Locate the cell with the specified text and output its (X, Y) center coordinate. 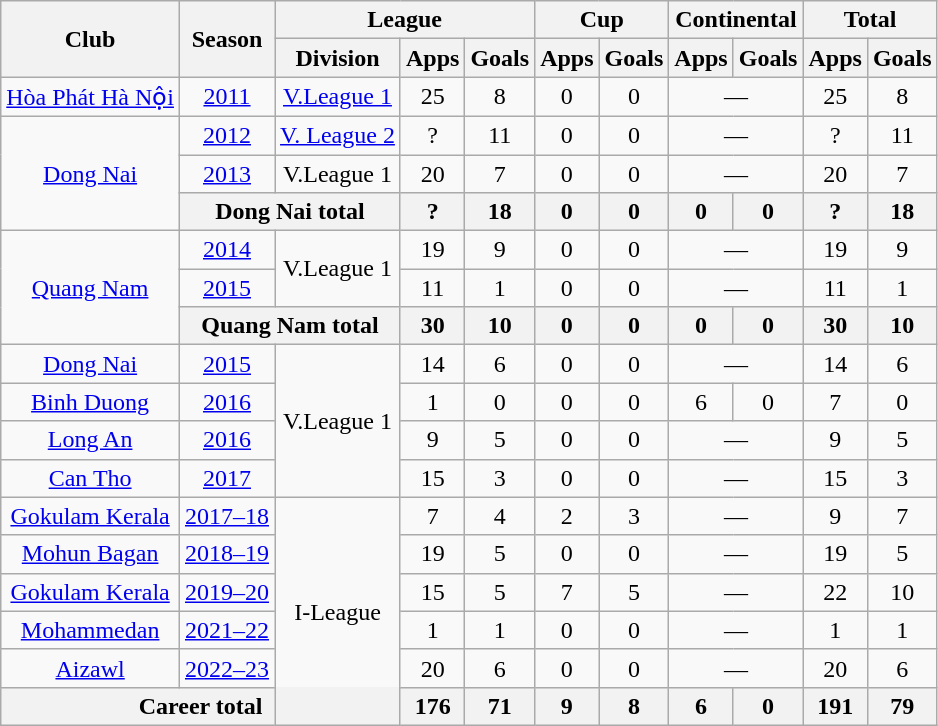
2012 (226, 135)
Mohammedan (90, 630)
2019–20 (226, 592)
Binh Duong (90, 402)
2013 (226, 173)
79 (902, 706)
Dong Nai total (290, 212)
Season (226, 39)
71 (500, 706)
Division (338, 58)
Career total (201, 706)
2011 (226, 97)
176 (432, 706)
V. League 2 (338, 135)
Aizawl (90, 668)
Club (90, 39)
Continental (736, 20)
Quang Nam total (290, 326)
2018–19 (226, 554)
Total (870, 20)
4 (500, 516)
I-League (338, 611)
191 (835, 706)
2014 (226, 250)
Mohun Bagan (90, 554)
Hòa Phát Hà Nội (90, 97)
2017–18 (226, 516)
2 (567, 516)
2022–23 (226, 668)
Long An (90, 440)
2017 (226, 478)
Quang Nam (90, 288)
Cup (602, 20)
League (405, 20)
22 (835, 592)
Can Tho (90, 478)
2021–22 (226, 630)
